Extract the [x, y] coordinate from the center of the cell holding the provided text.  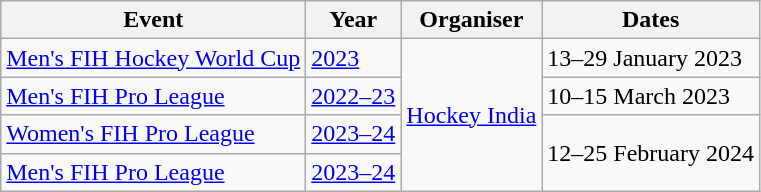
Dates [651, 20]
2022–23 [354, 96]
2023 [354, 58]
12–25 February 2024 [651, 153]
Women's FIH Pro League [154, 134]
Hockey India [472, 115]
13–29 January 2023 [651, 58]
Organiser [472, 20]
10–15 March 2023 [651, 96]
Event [154, 20]
Year [354, 20]
Men's FIH Hockey World Cup [154, 58]
